Return the (X, Y) coordinate for the center point of the cell that contains the specified text.  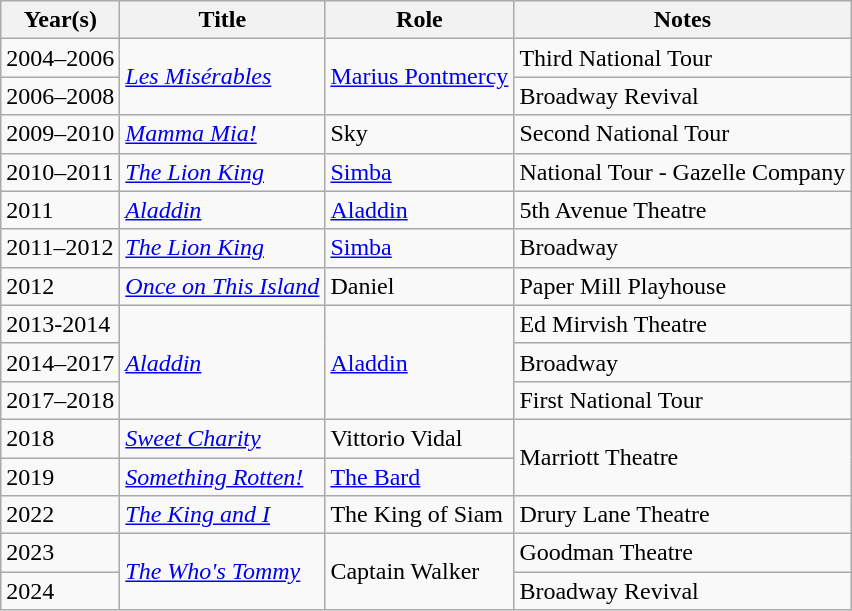
2006–2008 (60, 96)
Third National Tour (682, 58)
Goodman Theatre (682, 553)
First National Tour (682, 400)
The Who's Tommy (222, 572)
2023 (60, 553)
Sweet Charity (222, 438)
Daniel (420, 286)
Once on This Island (222, 286)
The King and I (222, 515)
Mamma Mia! (222, 134)
2019 (60, 477)
The King of Siam (420, 515)
2018 (60, 438)
Title (222, 20)
Sky (420, 134)
Drury Lane Theatre (682, 515)
2011–2012 (60, 248)
2011 (60, 210)
Paper Mill Playhouse (682, 286)
Vittorio Vidal (420, 438)
5th Avenue Theatre (682, 210)
2024 (60, 591)
Captain Walker (420, 572)
Second National Tour (682, 134)
The Bard (420, 477)
Marius Pontmercy (420, 77)
2014–2017 (60, 362)
2022 (60, 515)
2004–2006 (60, 58)
2012 (60, 286)
2013-2014 (60, 324)
Les Misérables (222, 77)
Ed Mirvish Theatre (682, 324)
2010–2011 (60, 172)
National Tour - Gazelle Company (682, 172)
2017–2018 (60, 400)
Marriott Theatre (682, 457)
Notes (682, 20)
Something Rotten! (222, 477)
Role (420, 20)
2009–2010 (60, 134)
Year(s) (60, 20)
